For the text-containing cell, return its midpoint in (x, y) coordinate format. 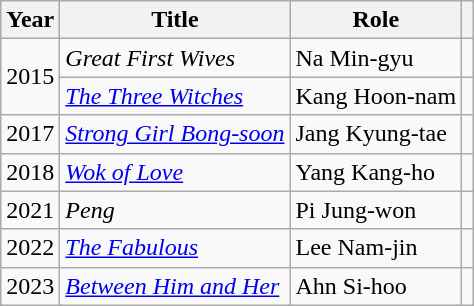
Ahn Si-hoo (376, 286)
Peng (175, 210)
The Fabulous (175, 248)
Great First Wives (175, 58)
2015 (30, 77)
2021 (30, 210)
2022 (30, 248)
2023 (30, 286)
Year (30, 20)
2018 (30, 172)
Na Min-gyu (376, 58)
Between Him and Her (175, 286)
Title (175, 20)
Lee Nam-jin (376, 248)
2017 (30, 134)
Pi Jung-won (376, 210)
Strong Girl Bong-soon (175, 134)
Wok of Love (175, 172)
Jang Kyung-tae (376, 134)
Kang Hoon-nam (376, 96)
The Three Witches (175, 96)
Role (376, 20)
Yang Kang-ho (376, 172)
